For the text-containing cell, return its midpoint in (x, y) coordinate format. 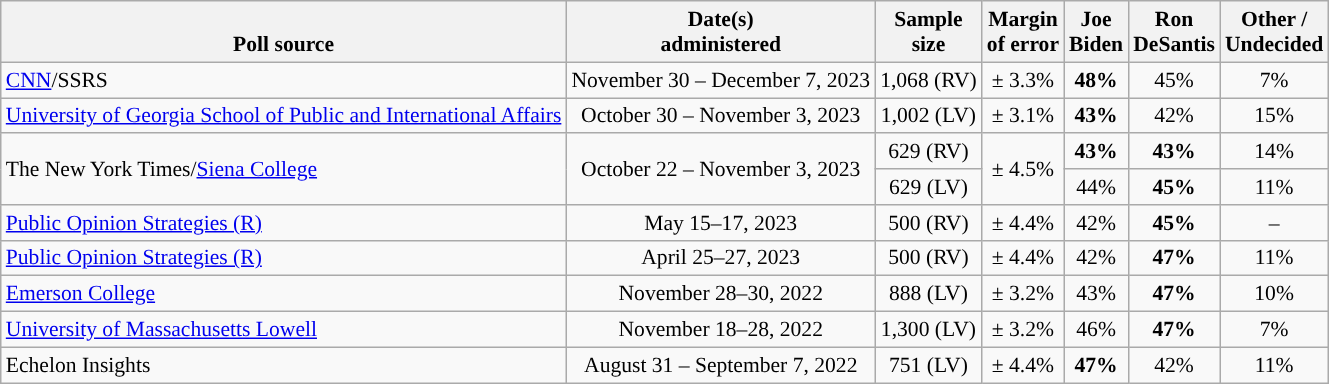
1,002 (LV) (928, 116)
± 4.5% (1023, 170)
629 (LV) (928, 187)
Echelon Insights (284, 365)
Marginof error (1023, 32)
October 22 – November 3, 2023 (720, 170)
1,300 (LV) (928, 330)
May 15–17, 2023 (720, 223)
CNN/SSRS (284, 80)
August 31 – September 7, 2022 (720, 365)
April 25–27, 2023 (720, 258)
November 30 – December 7, 2023 (720, 80)
University of Massachusetts Lowell (284, 330)
629 (RV) (928, 152)
Poll source (284, 32)
14% (1274, 152)
751 (LV) (928, 365)
44% (1096, 187)
Date(s)administered (720, 32)
RonDeSantis (1174, 32)
Samplesize (928, 32)
The New York Times/Siena College (284, 170)
46% (1096, 330)
Other /Undecided (1274, 32)
October 30 – November 3, 2023 (720, 116)
± 3.3% (1023, 80)
1,068 (RV) (928, 80)
10% (1274, 294)
November 28–30, 2022 (720, 294)
– (1274, 223)
888 (LV) (928, 294)
University of Georgia School of Public and International Affairs (284, 116)
± 3.1% (1023, 116)
JoeBiden (1096, 32)
Emerson College (284, 294)
November 18–28, 2022 (720, 330)
15% (1274, 116)
48% (1096, 80)
